Provide the (x, y) coordinate of the cell's center where the given text is located.  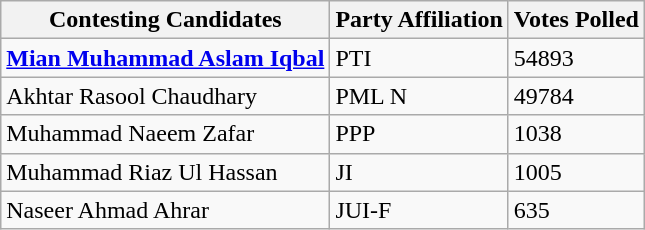
Akhtar Rasool Chaudhary (166, 96)
Muhammad Naeem Zafar (166, 134)
54893 (576, 58)
635 (576, 210)
1038 (576, 134)
PML N (419, 96)
Naseer Ahmad Ahrar (166, 210)
Contesting Candidates (166, 20)
Party Affiliation (419, 20)
1005 (576, 172)
PPP (419, 134)
JI (419, 172)
49784 (576, 96)
Muhammad Riaz Ul Hassan (166, 172)
Votes Polled (576, 20)
JUI-F (419, 210)
Mian Muhammad Aslam Iqbal (166, 58)
PTI (419, 58)
